Determine the (X, Y) coordinate at the center of the cell enclosing the given text.  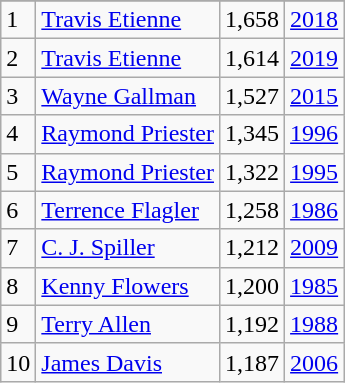
Terrence Flagler (128, 210)
1,614 (252, 58)
1,527 (252, 96)
1996 (314, 134)
2009 (314, 248)
C. J. Spiller (128, 248)
1,192 (252, 324)
1995 (314, 172)
1,345 (252, 134)
2015 (314, 96)
9 (18, 324)
Wayne Gallman (128, 96)
2018 (314, 20)
2 (18, 58)
Kenny Flowers (128, 286)
3 (18, 96)
Terry Allen (128, 324)
7 (18, 248)
1,187 (252, 362)
2019 (314, 58)
10 (18, 362)
8 (18, 286)
James Davis (128, 362)
1988 (314, 324)
1,322 (252, 172)
1985 (314, 286)
1986 (314, 210)
1,658 (252, 20)
1,200 (252, 286)
6 (18, 210)
1 (18, 20)
1,258 (252, 210)
2006 (314, 362)
5 (18, 172)
1,212 (252, 248)
4 (18, 134)
